Extract the [X, Y] coordinate from the center of the cell holding the provided text.  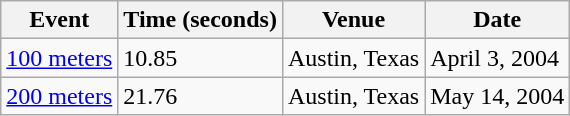
Venue [353, 20]
200 meters [60, 96]
10.85 [200, 58]
100 meters [60, 58]
Time (seconds) [200, 20]
21.76 [200, 96]
Event [60, 20]
May 14, 2004 [498, 96]
April 3, 2004 [498, 58]
Date [498, 20]
